Output the (X, Y) coordinate of the center of the cell containing the given text.  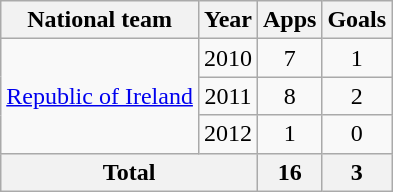
Total (130, 172)
8 (289, 96)
National team (100, 20)
Year (228, 20)
2012 (228, 134)
Apps (289, 20)
Republic of Ireland (100, 96)
Goals (357, 20)
2010 (228, 58)
2 (357, 96)
16 (289, 172)
2011 (228, 96)
0 (357, 134)
7 (289, 58)
3 (357, 172)
